Return [x, y] of the center of cell containing provided text 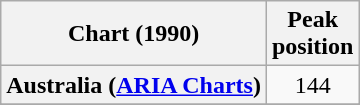
Australia (ARIA Charts) [134, 85]
Peakposition [312, 34]
Chart (1990) [134, 34]
144 [312, 85]
